Identify which cell holds the provided text, then report its [X, Y] central coordinate. 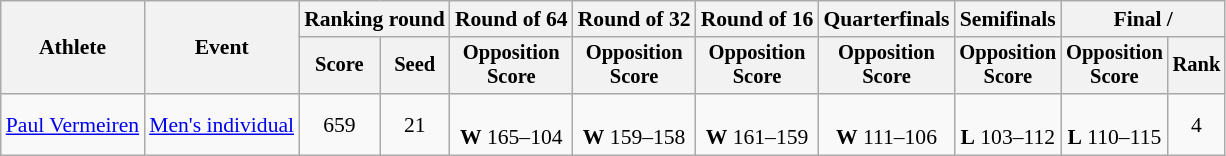
Athlete [72, 48]
W 159–158 [634, 124]
Round of 64 [512, 19]
21 [415, 124]
Semifinals [1008, 19]
Round of 32 [634, 19]
659 [340, 124]
Rank [1197, 66]
Quarterfinals [886, 19]
Seed [415, 66]
Paul Vermeiren [72, 124]
Round of 16 [758, 19]
W 165–104 [512, 124]
Final / [1143, 19]
W 111–106 [886, 124]
L 103–112 [1008, 124]
Score [340, 66]
L 110–115 [1114, 124]
Ranking round [374, 19]
Men's individual [222, 124]
Event [222, 48]
4 [1197, 124]
W 161–159 [758, 124]
